Detect which cell encompasses the target text, then output its (X, Y) center coordinate. 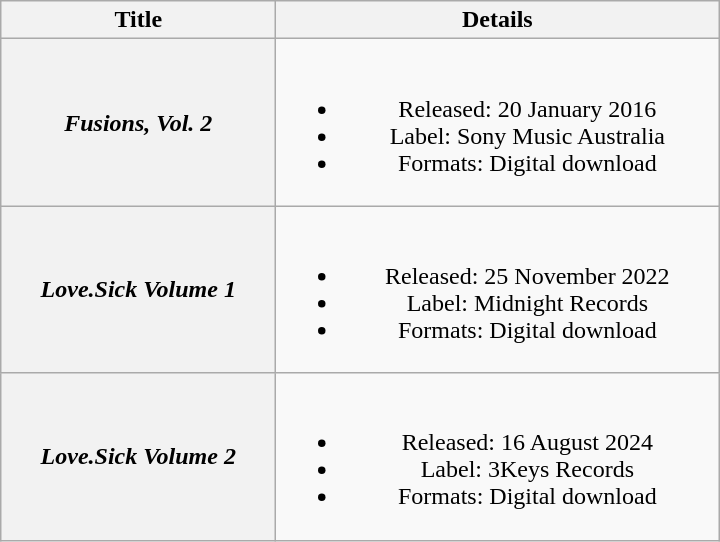
Released: 25 November 2022Label: Midnight RecordsFormats: Digital download (498, 290)
Fusions, Vol. 2 (138, 122)
Title (138, 20)
Details (498, 20)
Released: 16 August 2024Label: 3Keys RecordsFormats: Digital download (498, 456)
Love.Sick Volume 1 (138, 290)
Released: 20 January 2016Label: Sony Music AustraliaFormats: Digital download (498, 122)
Love.Sick Volume 2 (138, 456)
